Detect which cell encompasses the target text, then output its [X, Y] center coordinate. 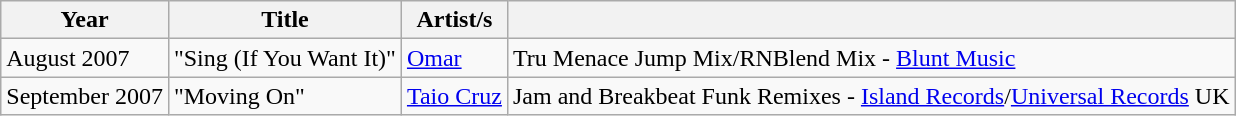
Omar [454, 58]
September 2007 [85, 96]
Title [284, 20]
"Moving On" [284, 96]
August 2007 [85, 58]
Taio Cruz [454, 96]
Tru Menace Jump Mix/RNBlend Mix - Blunt Music [871, 58]
"Sing (If You Want It)" [284, 58]
Artist/s [454, 20]
Jam and Breakbeat Funk Remixes - Island Records/Universal Records UK [871, 96]
Year [85, 20]
